For the text-containing cell, return its midpoint in [x, y] coordinate format. 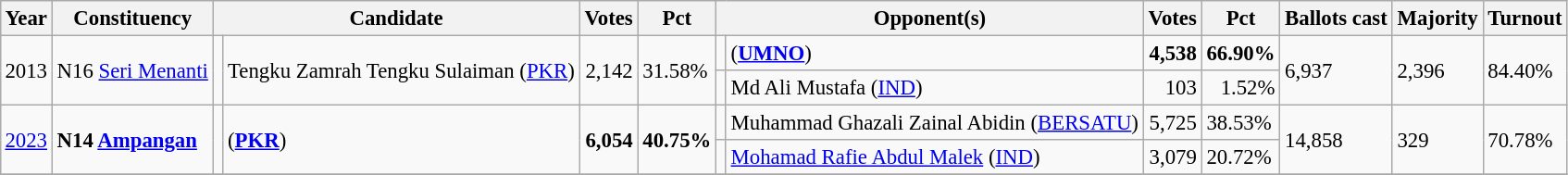
Ballots cast [1337, 19]
Mohamad Rafie Abdul Malek (IND) [935, 157]
70.78% [1525, 141]
4,538 [1172, 53]
66.90% [1240, 53]
20.72% [1240, 157]
2023 [26, 141]
2,142 [609, 70]
38.53% [1240, 123]
Candidate [396, 19]
N16 Seri Menanti [132, 70]
(UMNO) [935, 53]
Majority [1437, 19]
5,725 [1172, 123]
6,054 [609, 141]
103 [1172, 88]
6,937 [1337, 70]
Tengku Zamrah Tengku Sulaiman (PKR) [402, 70]
3,079 [1172, 157]
14,858 [1337, 141]
40.75% [678, 141]
84.40% [1525, 70]
2,396 [1437, 70]
(PKR) [402, 141]
Md Ali Mustafa (IND) [935, 88]
Muhammad Ghazali Zainal Abidin (BERSATU) [935, 123]
Year [26, 19]
2013 [26, 70]
Turnout [1525, 19]
Opponent(s) [930, 19]
N14 Ampangan [132, 141]
329 [1437, 141]
31.58% [678, 70]
1.52% [1240, 88]
Constituency [132, 19]
